Return [x, y] of the center of cell containing provided text 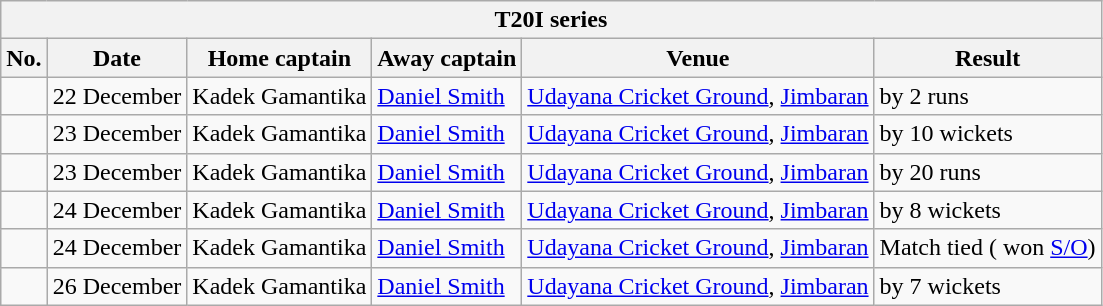
by 20 runs [988, 172]
Venue [698, 58]
Date [117, 58]
by 7 wickets [988, 286]
by 2 runs [988, 96]
No. [24, 58]
Match tied ( won S/O) [988, 248]
Result [988, 58]
26 December [117, 286]
by 10 wickets [988, 134]
22 December [117, 96]
T20I series [551, 20]
Home captain [280, 58]
Away captain [447, 58]
by 8 wickets [988, 210]
